Capture the cell that displays the provided text and extract its (x, y) central coordinate. 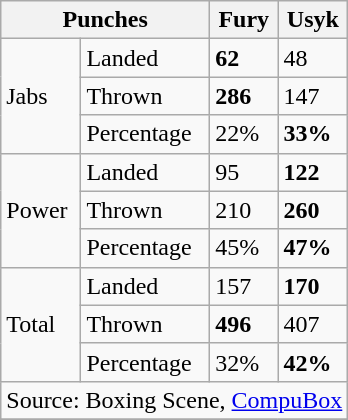
286 (244, 96)
260 (313, 210)
62 (244, 58)
170 (313, 286)
210 (244, 210)
33% (313, 134)
Fury (244, 20)
Punches (106, 20)
22% (244, 134)
48 (313, 58)
147 (313, 96)
122 (313, 172)
Source: Boxing Scene, CompuBox (174, 400)
47% (313, 248)
407 (313, 324)
32% (244, 362)
45% (244, 248)
157 (244, 286)
Usyk (313, 20)
42% (313, 362)
Total (41, 324)
Power (41, 210)
Jabs (41, 96)
95 (244, 172)
496 (244, 324)
